For the text-containing cell, return its midpoint in (X, Y) coordinate format. 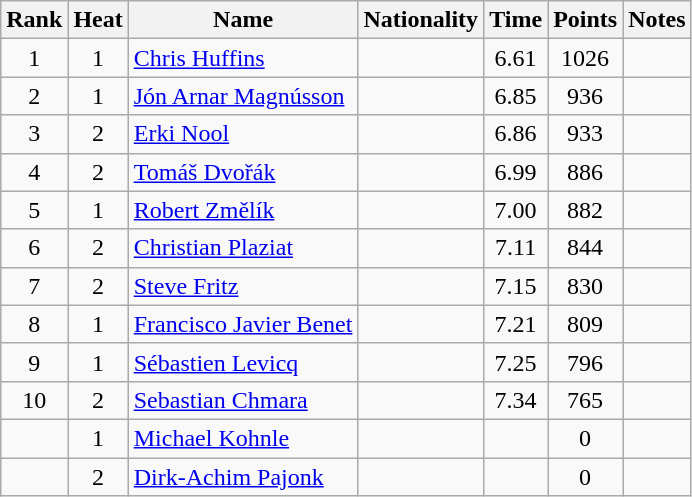
Sebastian Chmara (243, 400)
1026 (586, 58)
6 (34, 248)
6.61 (516, 58)
Chris Huffins (243, 58)
765 (586, 400)
9 (34, 362)
Erki Nool (243, 134)
7 (34, 286)
882 (586, 210)
Points (586, 20)
6.86 (516, 134)
7.15 (516, 286)
7.34 (516, 400)
Jón Arnar Magnússon (243, 96)
936 (586, 96)
Christian Plaziat (243, 248)
10 (34, 400)
Francisco Javier Benet (243, 324)
844 (586, 248)
933 (586, 134)
3 (34, 134)
886 (586, 172)
7.25 (516, 362)
Michael Kohnle (243, 438)
4 (34, 172)
Steve Fritz (243, 286)
Robert Změlík (243, 210)
Tomáš Dvořák (243, 172)
Notes (657, 20)
8 (34, 324)
Heat (98, 20)
Sébastien Levicq (243, 362)
Nationality (421, 20)
Dirk-Achim Pajonk (243, 477)
6.99 (516, 172)
796 (586, 362)
7.21 (516, 324)
5 (34, 210)
7.00 (516, 210)
830 (586, 286)
Name (243, 20)
809 (586, 324)
7.11 (516, 248)
Time (516, 20)
6.85 (516, 96)
Rank (34, 20)
